Output the [X, Y] coordinate of the center of the cell containing the given text.  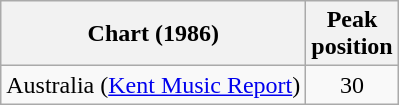
30 [352, 85]
Australia (Kent Music Report) [154, 85]
Chart (1986) [154, 34]
Peakposition [352, 34]
